From the cell containing the given text, extract its center point as (X, Y) coordinate. 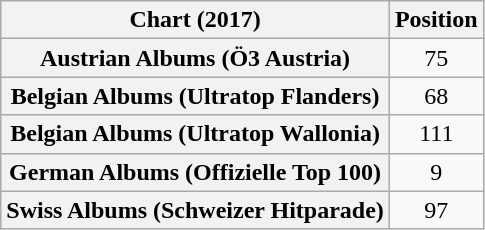
Chart (2017) (196, 20)
9 (436, 172)
Austrian Albums (Ö3 Austria) (196, 58)
75 (436, 58)
97 (436, 210)
German Albums (Offizielle Top 100) (196, 172)
Belgian Albums (Ultratop Wallonia) (196, 134)
111 (436, 134)
Position (436, 20)
Belgian Albums (Ultratop Flanders) (196, 96)
68 (436, 96)
Swiss Albums (Schweizer Hitparade) (196, 210)
